Return the (X, Y) coordinate for the center point of the cell that contains the specified text.  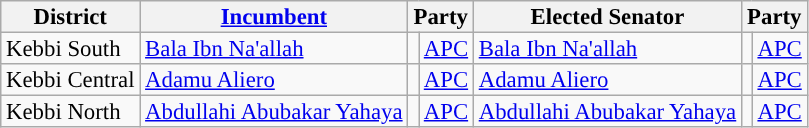
Kebbi Central (70, 80)
Elected Senator (607, 17)
Incumbent (274, 17)
District (70, 17)
Kebbi North (70, 112)
Kebbi South (70, 49)
